Return [x, y] of the center of cell containing provided text 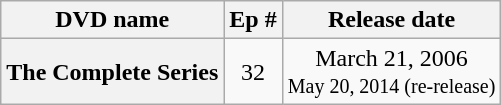
32 [253, 72]
Ep # [253, 20]
March 21, 2006May 20, 2014 (re-release) [392, 72]
Release date [392, 20]
The Complete Series [112, 72]
DVD name [112, 20]
